For the text-containing cell, return its midpoint in [X, Y] coordinate format. 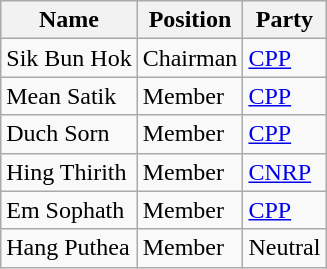
Duch Sorn [69, 134]
Neutral [284, 248]
Position [190, 20]
Hang Puthea [69, 248]
CNRP [284, 172]
Mean Satik [69, 96]
Sik Bun Hok [69, 58]
Hing Thirith [69, 172]
Chairman [190, 58]
Party [284, 20]
Em Sophath [69, 210]
Name [69, 20]
